Provide the [X, Y] coordinate of the cell's center where the given text is located.  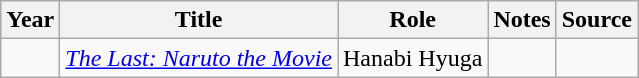
Source [596, 20]
Year [30, 20]
The Last: Naruto the Movie [199, 58]
Hanabi Hyuga [413, 58]
Title [199, 20]
Notes [522, 20]
Role [413, 20]
